Pinpoint the cell where the given text exists, returning its (X, Y) midpoint coordinate. 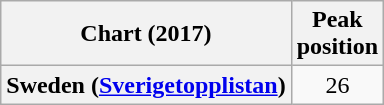
Sweden (Sverigetopplistan) (146, 85)
Peakposition (337, 34)
26 (337, 85)
Chart (2017) (146, 34)
